Output the (X, Y) coordinate of the center of the cell containing the given text.  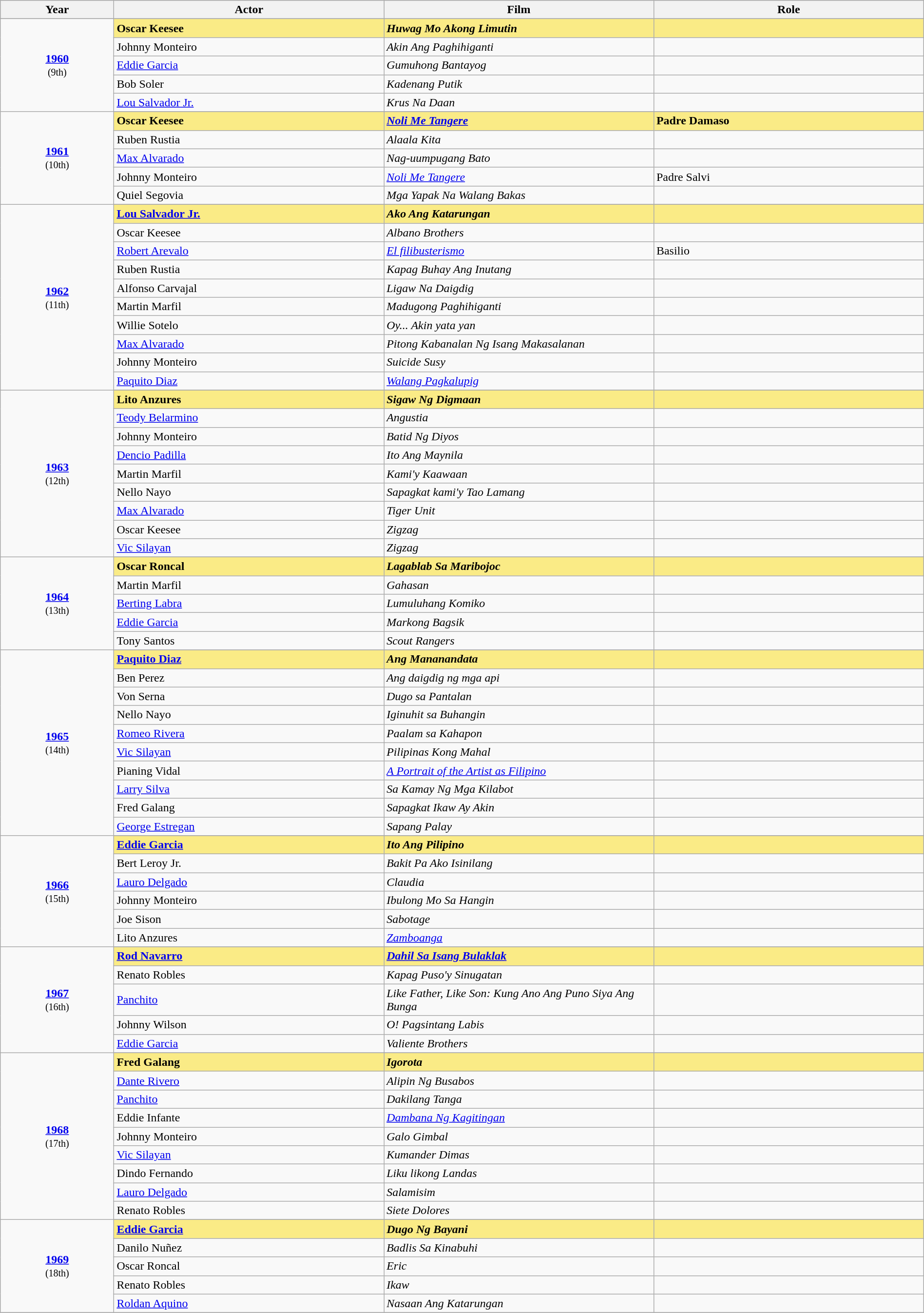
Badlis Sa Kinabuhi (519, 1248)
Ako Ang Katarungan (519, 214)
Kumander Dimas (519, 1155)
Krus Na Daan (519, 102)
Danilo Nuñez (249, 1248)
Basilio (789, 251)
Siete Dolores (519, 1211)
Gumuhong Bantayog (519, 65)
Actor (249, 10)
Romeo Rivera (249, 733)
1964(13th) (58, 604)
Berting Labra (249, 604)
Johnny Wilson (249, 1025)
Sigaw Ng Digmaan (519, 399)
1966(15th) (58, 891)
O! Pagsintang Labis (519, 1025)
Dindo Fernando (249, 1174)
Tony Santos (249, 641)
Dante Rivero (249, 1080)
Role (789, 10)
Kadenang Putik (519, 84)
Like Father, Like Son: Kung Ano Ang Puno Siya Ang Bunga (519, 999)
Kapag Buhay Ang Inutang (519, 270)
Iginuhit sa Buhangin (519, 715)
Joe Sison (249, 919)
Ligaw Na Daigdig (519, 288)
Dugo sa Pantalan (519, 696)
Alaala Kita (519, 139)
Lumuluhang Komiko (519, 604)
Scout Rangers (519, 641)
Kami'y Kaawaan (519, 473)
1961(10th) (58, 158)
George Estregan (249, 826)
1965(14th) (58, 743)
1962(11th) (58, 297)
Lagablab Sa Maribojoc (519, 567)
Eddie Infante (249, 1117)
Madugong Paghihiganti (519, 307)
Dencio Padilla (249, 455)
Batid Ng Diyos (519, 436)
Oy... Akin yata yan (519, 325)
Teody Belarmino (249, 418)
Rod Navarro (249, 956)
Alfonso Carvajal (249, 288)
Bob Soler (249, 84)
Robert Arevalo (249, 251)
Dugo Ng Bayani (519, 1229)
Salamisim (519, 1192)
Ikaw (519, 1285)
Roldan Aquino (249, 1303)
Ito Ang Pilipino (519, 845)
Padre Damaso (789, 121)
Pitong Kabanalan Ng Isang Makasalanan (519, 344)
Liku likong Landas (519, 1174)
Akin Ang Paghihiganti (519, 47)
Film (519, 10)
Sabotage (519, 919)
1969(18th) (58, 1266)
Bert Leroy Jr. (249, 863)
Year (58, 10)
Nasaan Ang Katarungan (519, 1303)
Dahil Sa Isang Bulaklak (519, 956)
Igorota (519, 1062)
Suicide Susy (519, 362)
Albano Brothers (519, 233)
Eric (519, 1266)
1968(17th) (58, 1136)
1963(12th) (58, 474)
Tiger Unit (519, 510)
Mga Yapak Na Walang Bakas (519, 195)
Padre Salvi (789, 176)
1960(9th) (58, 65)
Walang Pagkalupig (519, 381)
Von Serna (249, 696)
Willie Sotelo (249, 325)
Sapang Palay (519, 826)
Nag-uumpugang Bato (519, 158)
Ibulong Mo Sa Hangin (519, 901)
Sapagkat Ikaw Ay Akin (519, 807)
Zamboanga (519, 938)
Claudia (519, 882)
Angustia (519, 418)
Paalam sa Kahapon (519, 733)
Bakit Pa Ako Isinilang (519, 863)
El filibusterismo (519, 251)
Valiente Brothers (519, 1043)
Ang daigdig ng mga api (519, 678)
Gahasan (519, 585)
Dakilang Tanga (519, 1099)
Pilipinas Kong Mahal (519, 752)
Markong Bagsik (519, 622)
Quiel Segovia (249, 195)
Ang Mananandata (519, 659)
Ito Ang Maynila (519, 455)
Ben Perez (249, 678)
Larry Silva (249, 789)
Galo Gimbal (519, 1137)
Pianing Vidal (249, 770)
Sa Kamay Ng Mga Kilabot (519, 789)
Alipin Ng Busabos (519, 1080)
Huwag Mo Akong Limutin (519, 28)
A Portrait of the Artist as Filipino (519, 770)
Dambana Ng Kagitingan (519, 1117)
Sapagkat kami'y Tao Lamang (519, 492)
Kapag Puso'y Sinugatan (519, 975)
1967(16th) (58, 999)
